Determine the (x, y) coordinate at the center of the cell enclosing the given text.  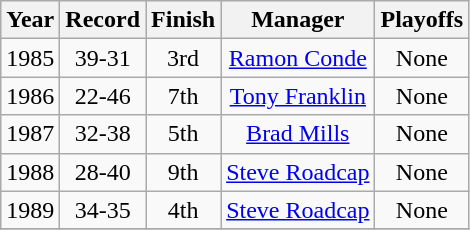
1985 (30, 58)
1989 (30, 210)
34-35 (103, 210)
Manager (298, 20)
1987 (30, 134)
3rd (184, 58)
22-46 (103, 96)
Tony Franklin (298, 96)
5th (184, 134)
Record (103, 20)
Brad Mills (298, 134)
7th (184, 96)
1986 (30, 96)
Finish (184, 20)
32-38 (103, 134)
28-40 (103, 172)
Playoffs (422, 20)
Year (30, 20)
4th (184, 210)
9th (184, 172)
1988 (30, 172)
39-31 (103, 58)
Ramon Conde (298, 58)
